Identify which cell holds the provided text, then report its (x, y) central coordinate. 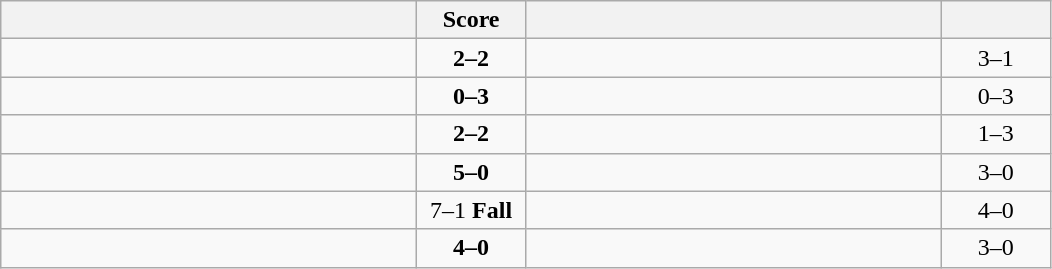
Score (472, 20)
3–1 (996, 58)
7–1 Fall (472, 210)
1–3 (996, 134)
5–0 (472, 172)
